Search for the cell housing the specified text and yield its [x, y] center coordinate. 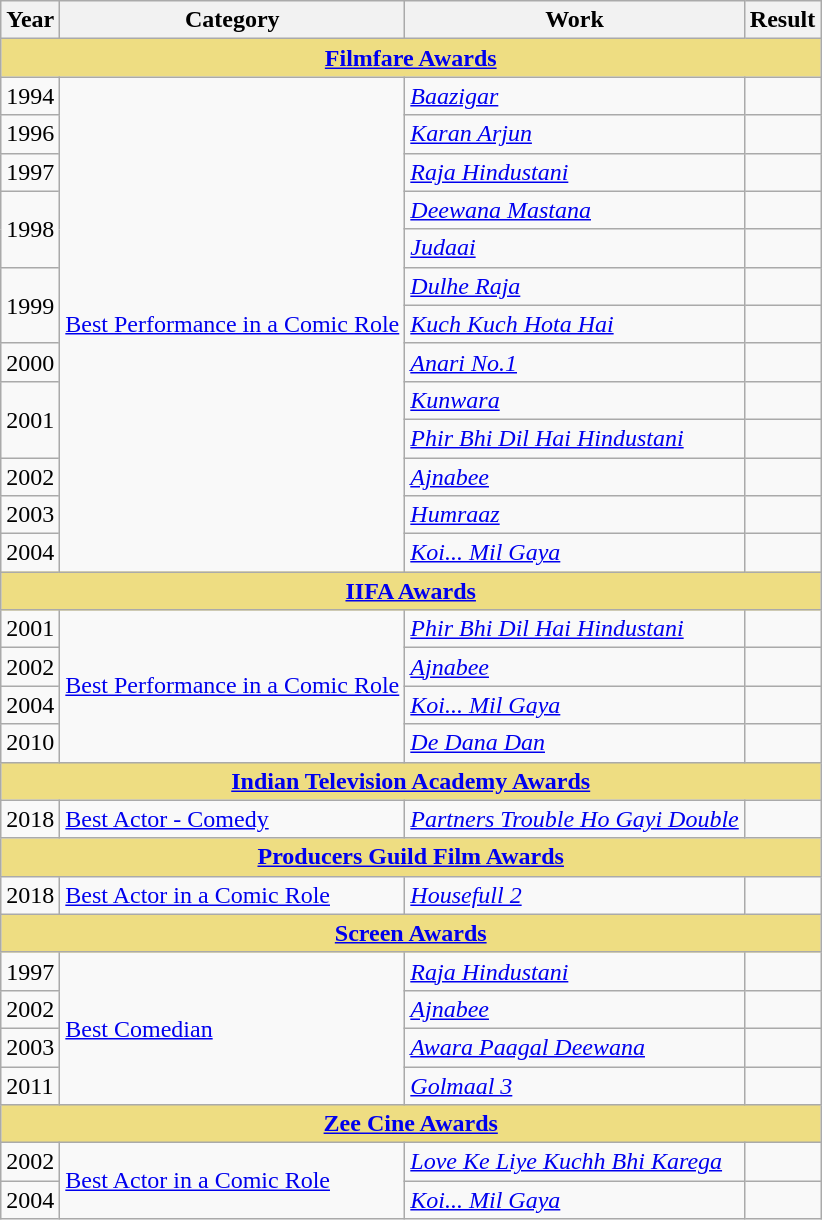
Kuch Kuch Hota Hai [574, 324]
Indian Television Academy Awards [411, 781]
2010 [30, 743]
1996 [30, 134]
De Dana Dan [574, 743]
Best Actor - Comedy [232, 819]
Humraaz [574, 515]
Golmaal 3 [574, 1085]
2011 [30, 1085]
Awara Paagal Deewana [574, 1047]
IIFA Awards [411, 591]
1998 [30, 229]
2000 [30, 362]
Baazigar [574, 96]
Work [574, 20]
Anari No.1 [574, 362]
1994 [30, 96]
Karan Arjun [574, 134]
Housefull 2 [574, 895]
Love Ke Liye Kuchh Bhi Karega [574, 1162]
Judaai [574, 248]
Zee Cine Awards [411, 1124]
1999 [30, 305]
Year [30, 20]
Category [232, 20]
Dulhe Raja [574, 286]
Best Comedian [232, 1028]
Producers Guild Film Awards [411, 857]
Result [782, 20]
Screen Awards [411, 933]
Deewana Mastana [574, 210]
Filmfare Awards [411, 58]
Partners Trouble Ho Gayi Double [574, 819]
Kunwara [574, 400]
